Identify which cell holds the provided text, then report its [x, y] central coordinate. 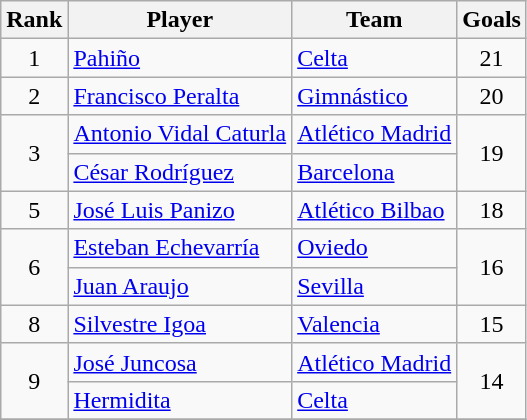
Valencia [374, 324]
18 [492, 210]
Pahiño [180, 58]
José Luis Panizo [180, 210]
Player [180, 20]
Atlético Bilbao [374, 210]
16 [492, 267]
Esteban Echevarría [180, 248]
Rank [34, 20]
Gimnástico [374, 96]
2 [34, 96]
Hermidita [180, 400]
César Rodríguez [180, 172]
Silvestre Igoa [180, 324]
Juan Araujo [180, 286]
15 [492, 324]
3 [34, 153]
9 [34, 381]
Sevilla [374, 286]
8 [34, 324]
5 [34, 210]
Francisco Peralta [180, 96]
José Juncosa [180, 362]
19 [492, 153]
Team [374, 20]
20 [492, 96]
6 [34, 267]
1 [34, 58]
21 [492, 58]
Goals [492, 20]
14 [492, 381]
Barcelona [374, 172]
Oviedo [374, 248]
Antonio Vidal Caturla [180, 134]
